Return the [x, y] coordinate for the center point of the cell that contains the specified text.  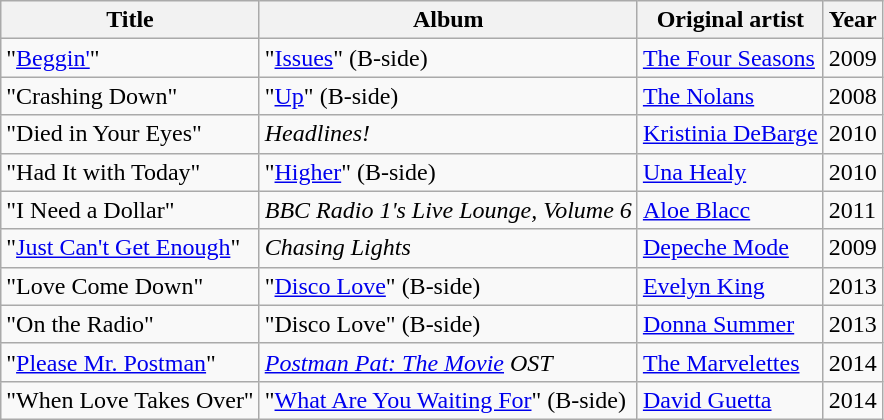
Headlines! [448, 134]
"When Love Takes Over" [130, 400]
Donna Summer [730, 324]
"I Need a Dollar" [130, 210]
"Died in Your Eyes" [130, 134]
"Just Can't Get Enough" [130, 248]
2008 [852, 96]
"Up" (B-side) [448, 96]
Una Healy [730, 172]
"Had It with Today" [130, 172]
The Nolans [730, 96]
The Marvelettes [730, 362]
Original artist [730, 20]
"Issues" (B-side) [448, 58]
"What Are You Waiting For" (B-side) [448, 400]
BBC Radio 1's Live Lounge, Volume 6 [448, 210]
David Guetta [730, 400]
"Love Come Down" [130, 286]
Year [852, 20]
"Higher" (B-side) [448, 172]
Title [130, 20]
The Four Seasons [730, 58]
Album [448, 20]
Depeche Mode [730, 248]
2011 [852, 210]
"Beggin'" [130, 58]
"Please Mr. Postman" [130, 362]
Chasing Lights [448, 248]
Kristinia DeBarge [730, 134]
Evelyn King [730, 286]
Postman Pat: The Movie OST [448, 362]
"On the Radio" [130, 324]
"Crashing Down" [130, 96]
Aloe Blacc [730, 210]
